Detect which cell encompasses the target text, then output its (X, Y) center coordinate. 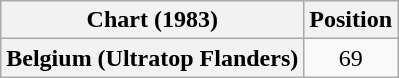
Belgium (Ultratop Flanders) (152, 58)
69 (351, 58)
Chart (1983) (152, 20)
Position (351, 20)
